Provide the [x, y] coordinate of the cell's center where the given text is located.  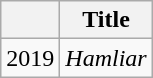
Title [106, 20]
2019 [30, 58]
Hamliar [106, 58]
